Search for the cell housing the specified text and yield its (X, Y) center coordinate. 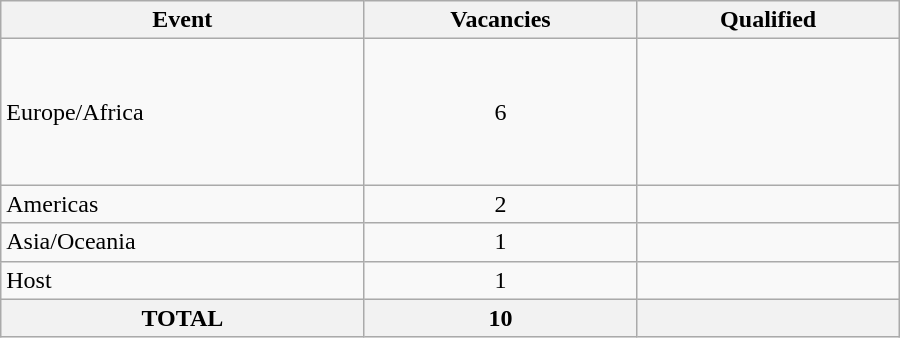
Qualified (768, 20)
10 (500, 318)
6 (500, 112)
TOTAL (182, 318)
2 (500, 204)
Host (182, 280)
Event (182, 20)
Asia/Oceania (182, 242)
Vacancies (500, 20)
Americas (182, 204)
Europe/Africa (182, 112)
